Scan for the cell matching the given text and deliver its (X, Y) coordinate at center. 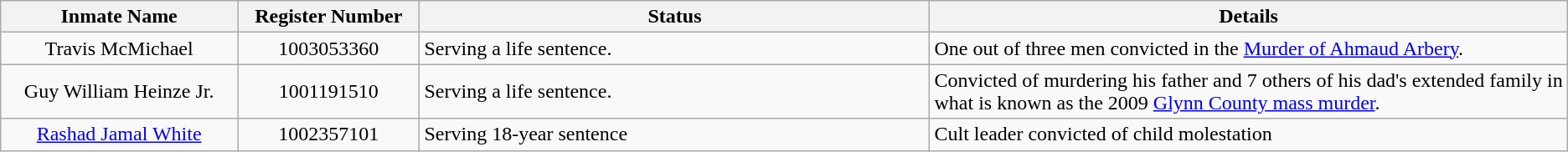
Inmate Name (119, 17)
1001191510 (328, 92)
Convicted of murdering his father and 7 others of his dad's extended family in what is known as the 2009 Glynn County mass murder. (1248, 92)
Travis McMichael (119, 48)
Register Number (328, 17)
Rashad Jamal White (119, 134)
Status (675, 17)
Serving 18-year sentence (675, 134)
1003053360 (328, 48)
Details (1248, 17)
One out of three men convicted in the Murder of Ahmaud Arbery. (1248, 48)
1002357101 (328, 134)
Cult leader convicted of child molestation (1248, 134)
Guy William Heinze Jr. (119, 92)
